Capture the cell that displays the provided text and extract its (x, y) central coordinate. 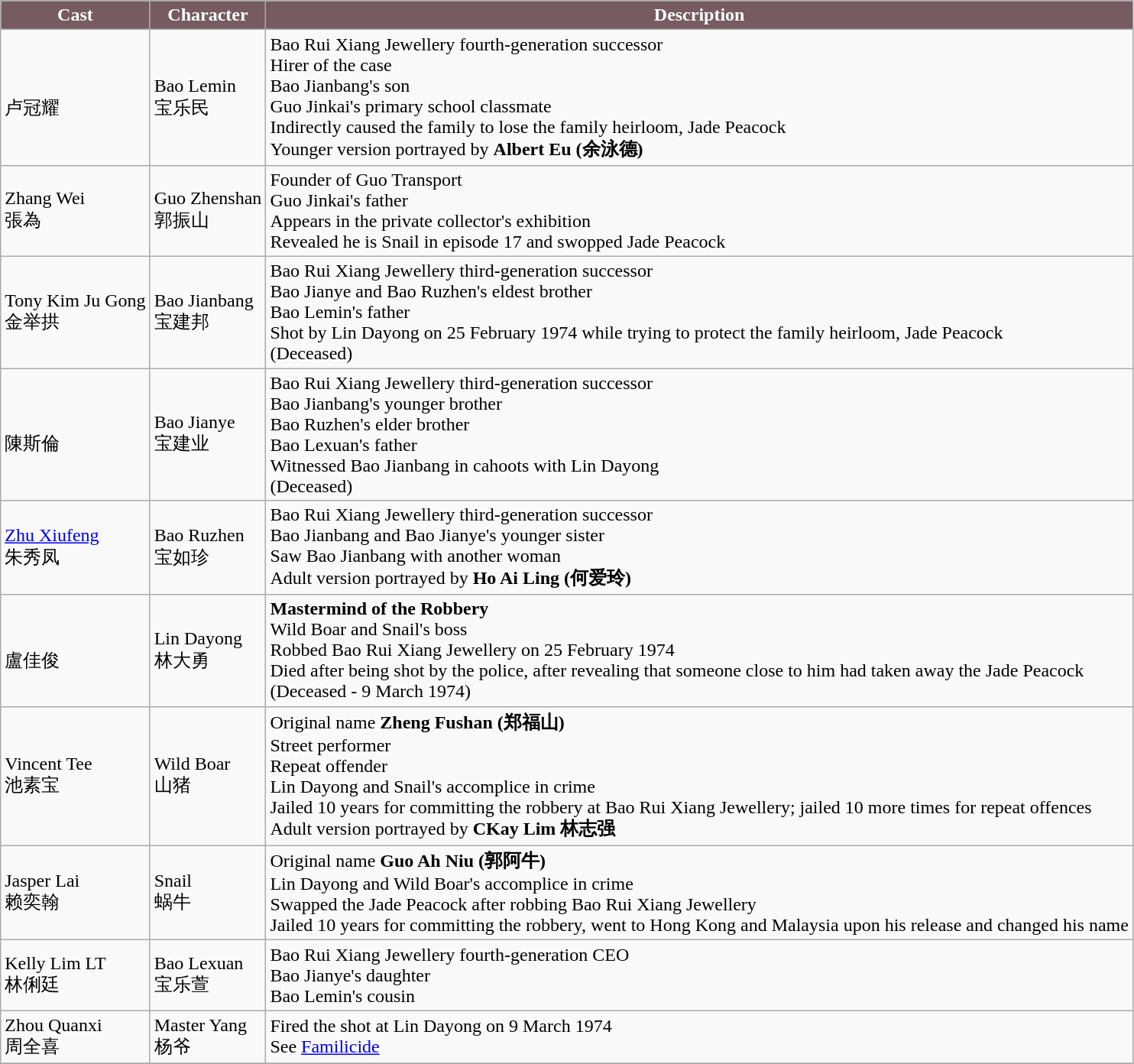
Kelly Lim LT 林俐廷 (75, 975)
Master Yang 杨爷 (208, 1037)
卢冠耀 (75, 98)
Bao Lemin 宝乐民 (208, 98)
Fired the shot at Lin Dayong on 9 March 1974 See Familicide (700, 1037)
Bao Jianbang 宝建邦 (208, 312)
盧佳俊 (75, 650)
陳斯倫 (75, 434)
Zhu Xiufeng 朱秀凤 (75, 548)
Bao Jianye 宝建业 (208, 434)
Guo Zhenshan 郭振山 (208, 211)
Tony Kim Ju Gong 金举拱 (75, 312)
Lin Dayong 林大勇 (208, 650)
Bao Lexuan 宝乐萱 (208, 975)
Snail 蜗牛 (208, 893)
Wild Boar 山猪 (208, 776)
Character (208, 15)
Zhang Wei 張為 (75, 211)
Description (700, 15)
Cast (75, 15)
Vincent Tee 池素宝 (75, 776)
Jasper Lai 赖奕翰 (75, 893)
Bao Ruzhen 宝如珍 (208, 548)
Bao Rui Xiang Jewellery fourth-generation CEO Bao Jianye's daughter Bao Lemin's cousin (700, 975)
Zhou Quanxi 周全喜 (75, 1037)
